Locate the cell with the specified text and output its [X, Y] center coordinate. 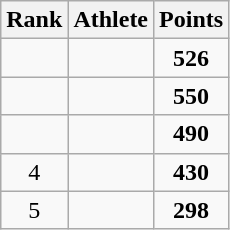
430 [192, 172]
Rank [34, 20]
490 [192, 134]
Athlete [111, 20]
Points [192, 20]
298 [192, 210]
4 [34, 172]
5 [34, 210]
550 [192, 96]
526 [192, 58]
